Return the [x, y] coordinate for the center point of the cell that contains the specified text.  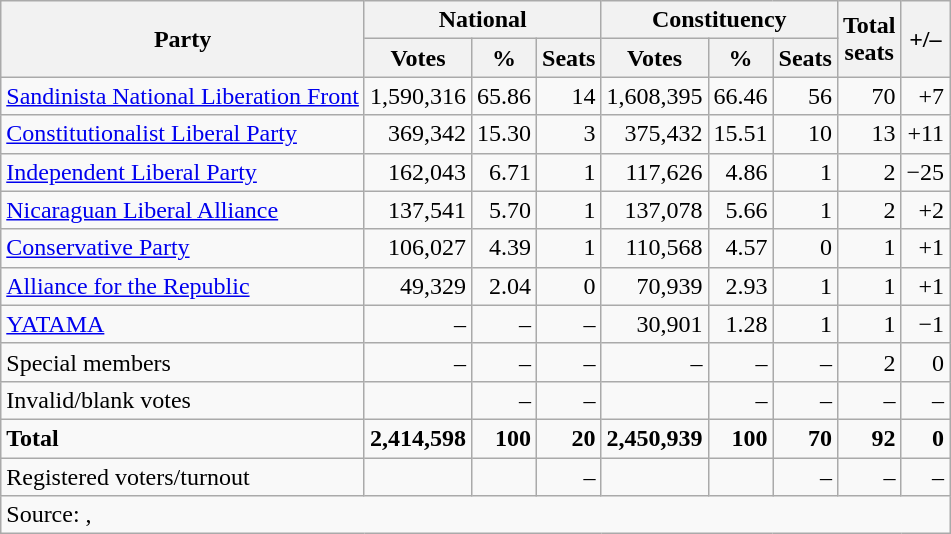
4.39 [504, 248]
Total [183, 438]
4.57 [740, 248]
+7 [926, 96]
Nicaraguan Liberal Alliance [183, 210]
369,342 [418, 134]
3 [569, 134]
1,590,316 [418, 96]
Party [183, 39]
56 [805, 96]
137,541 [418, 210]
110,568 [654, 248]
117,626 [654, 172]
137,078 [654, 210]
Conservative Party [183, 248]
−25 [926, 172]
2,414,598 [418, 438]
65.86 [504, 96]
Registered voters/turnout [183, 477]
2.04 [504, 286]
2,450,939 [654, 438]
30,901 [654, 324]
5.66 [740, 210]
+11 [926, 134]
Constituency [720, 20]
YATAMA [183, 324]
20 [569, 438]
49,329 [418, 286]
2.93 [740, 286]
+/– [926, 39]
Special members [183, 362]
14 [569, 96]
Sandinista National Liberation Front [183, 96]
4.86 [740, 172]
15.30 [504, 134]
106,027 [418, 248]
Constitutionalist Liberal Party [183, 134]
70,939 [654, 286]
162,043 [418, 172]
National [482, 20]
66.46 [740, 96]
5.70 [504, 210]
+2 [926, 210]
15.51 [740, 134]
Independent Liberal Party [183, 172]
10 [805, 134]
13 [869, 134]
375,432 [654, 134]
1.28 [740, 324]
92 [869, 438]
Alliance for the Republic [183, 286]
−1 [926, 324]
Totalseats [869, 39]
Source: , [476, 515]
1,608,395 [654, 96]
Invalid/blank votes [183, 400]
6.71 [504, 172]
